Scan for the cell matching the given text and deliver its [x, y] coordinate at center. 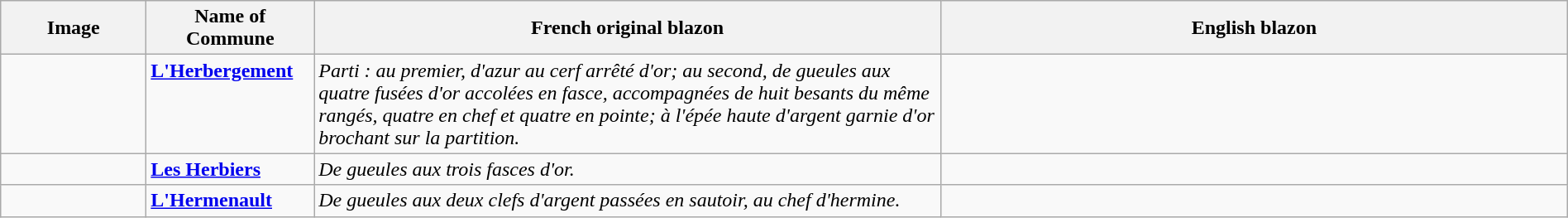
De gueules aux trois fasces d'or. [628, 169]
L'Hermenault [230, 201]
L'Herbergement [230, 104]
Name of Commune [230, 28]
French original blazon [628, 28]
Les Herbiers [230, 169]
Image [74, 28]
English blazon [1254, 28]
De gueules aux deux clefs d'argent passées en sautoir, au chef d'hermine. [628, 201]
